From the cell containing the given text, extract its center point as [X, Y] coordinate. 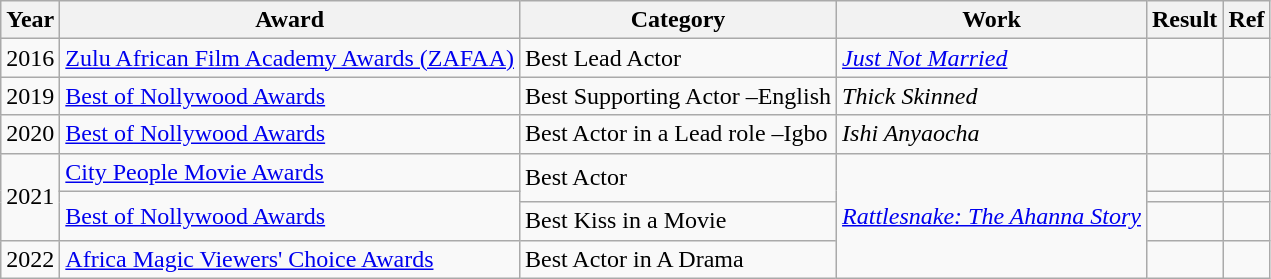
Category [678, 20]
Year [30, 20]
Best Supporting Actor –English [678, 96]
Best Actor [678, 178]
2021 [30, 196]
2019 [30, 96]
Zulu African Film Academy Awards (ZAFAA) [290, 58]
2022 [30, 259]
Best Actor in a Lead role –Igbo [678, 134]
2016 [30, 58]
Best Actor in A Drama [678, 259]
Africa Magic Viewers' Choice Awards [290, 259]
Best Kiss in a Movie [678, 221]
Rattlesnake: The Ahanna Story [992, 216]
Result [1184, 20]
Work [992, 20]
Ishi Anyaocha [992, 134]
City People Movie Awards [290, 172]
2020 [30, 134]
Ref [1246, 20]
Thick Skinned [992, 96]
Best Lead Actor [678, 58]
Award [290, 20]
Just Not Married [992, 58]
